Identify which cell holds the provided text, then report its (x, y) central coordinate. 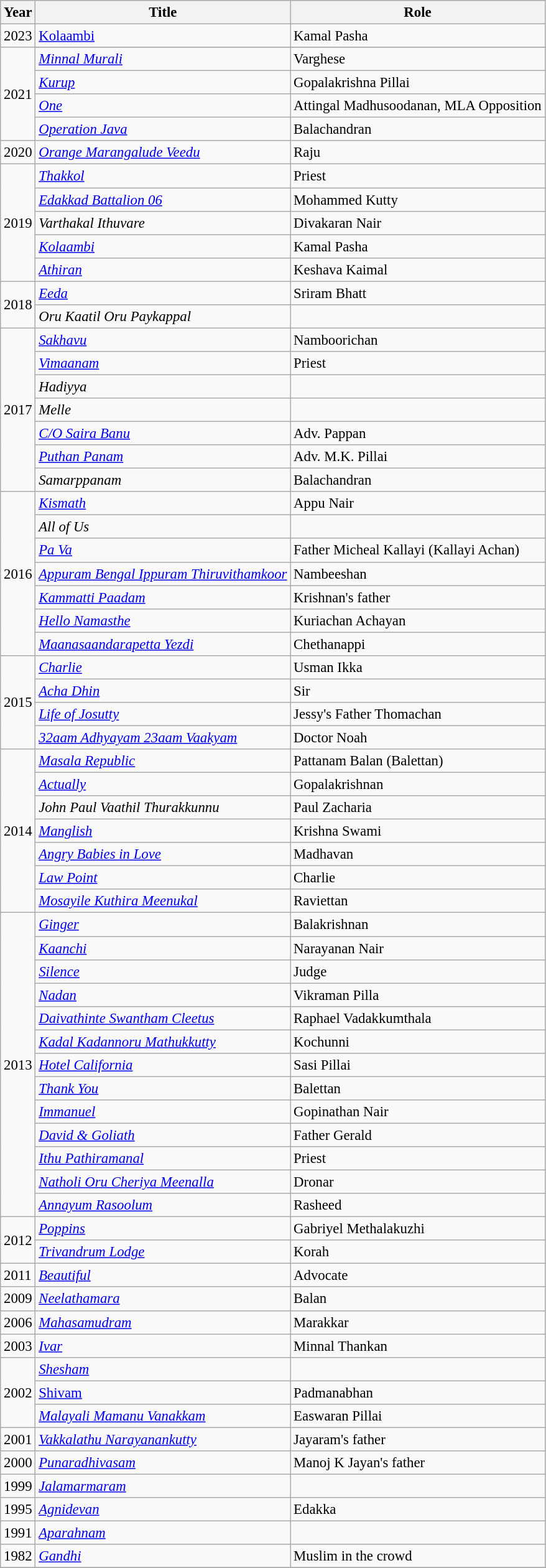
Appu Nair (418, 503)
2023 (18, 36)
Eeda (163, 293)
Easwaran Pillai (418, 1416)
Nambeeshan (418, 574)
Jessy's Father Thomachan (418, 714)
Padmanabhan (418, 1393)
1995 (18, 1510)
Ithu Pathiramanal (163, 1159)
Kismath (163, 503)
2001 (18, 1439)
Paul Zacharia (418, 808)
Keshava Kaimal (418, 269)
2017 (18, 409)
Appuram Bengal Ippuram Thiruvithamkoor (163, 574)
Gandhi (163, 1556)
Jayaram's father (418, 1439)
Divakaran Nair (418, 223)
Attingal Madhusoodanan, MLA Opposition (418, 106)
Namboorichan (418, 340)
Hotel California (163, 1065)
Kammatti Paadam (163, 597)
Immanuel (163, 1112)
Annayum Rasoolum (163, 1205)
Ginger (163, 925)
2000 (18, 1463)
2014 (18, 831)
Edakka (418, 1510)
Sasi Pillai (418, 1065)
Ivar (163, 1346)
Doctor Noah (418, 737)
Edakkad Battalion 06 (163, 200)
Kadal Kadannoru Mathukkutty (163, 1042)
Rasheed (418, 1205)
Marakkar (418, 1322)
Samarppanam (163, 480)
Malayali Mamanu Vanakkam (163, 1416)
Balettan (418, 1088)
Hello Namasthe (163, 620)
John Paul Vaathil Thurakkunnu (163, 808)
One (163, 106)
Kaanchi (163, 948)
Gopinathan Nair (418, 1112)
Kuriachan Achayan (418, 620)
Vakkalathu Narayanankutty (163, 1439)
Kurup (163, 83)
2006 (18, 1322)
Mahasamudram (163, 1322)
Masala Republic (163, 761)
Minnal Thankan (418, 1346)
Varthakal Ithuvare (163, 223)
Sakhavu (163, 340)
Thakkol (163, 176)
Thank You (163, 1088)
Gopalakrishnan (418, 785)
Shesham (163, 1369)
Jalamarmaram (163, 1486)
Law Point (163, 878)
Korah (418, 1252)
Actually (163, 785)
Narayanan Nair (418, 948)
Agnidevan (163, 1510)
Minnal Murali (163, 59)
Manglish (163, 831)
Beautiful (163, 1276)
Aparahnam (163, 1533)
Raphael Vadakkumthala (418, 1018)
Punaradhivasam (163, 1463)
Raviettan (418, 902)
Krishnan's father (418, 597)
Oru Kaatil Oru Paykappal (163, 317)
Vimaanam (163, 363)
Father Gerald (418, 1135)
2012 (18, 1241)
Madhavan (418, 854)
Gopalakrishna Pillai (418, 83)
32aam Adhyayam 23aam Vaakyam (163, 737)
Pa Va (163, 551)
Angry Babies in Love (163, 854)
Natholi Oru Cheriya Meenalla (163, 1182)
Nadan (163, 995)
Life of Josutty (163, 714)
Orange Marangalude Veedu (163, 152)
2002 (18, 1393)
Year (18, 12)
Athiran (163, 269)
2018 (18, 305)
Father Micheal Kallayi (Kallayi Achan) (418, 551)
2019 (18, 223)
Varghese (418, 59)
Trivandrum Lodge (163, 1252)
Acha Dhin (163, 691)
Hadiyya (163, 386)
Balan (418, 1299)
Silence (163, 971)
Balakrishnan (418, 925)
Raju (418, 152)
2011 (18, 1276)
Mosayile Kuthira Meenukal (163, 902)
2016 (18, 574)
1982 (18, 1556)
Manoj K Jayan's father (418, 1463)
2009 (18, 1299)
2021 (18, 94)
Sir (418, 691)
Sriram Bhatt (418, 293)
C/O Saira Banu (163, 434)
1991 (18, 1533)
Maanasaandarapetta Yezdi (163, 644)
Puthan Panam (163, 457)
Shivam (163, 1393)
Muslim in the crowd (418, 1556)
Judge (418, 971)
Krishna Swami (418, 831)
Operation Java (163, 129)
Usman Ikka (418, 668)
Gabriyel Methalakuzhi (418, 1229)
2003 (18, 1346)
2015 (18, 702)
Melle (163, 410)
All of Us (163, 527)
Role (418, 12)
1999 (18, 1486)
Adv. M.K. Pillai (418, 457)
Pattanam Balan (Balettan) (418, 761)
Daivathinte Swantham Cleetus (163, 1018)
2020 (18, 152)
Adv. Pappan (418, 434)
2013 (18, 1065)
Kochunni (418, 1042)
Chethanappi (418, 644)
Dronar (418, 1182)
Advocate (418, 1276)
Title (163, 12)
Neelathamara (163, 1299)
Vikraman Pilla (418, 995)
Mohammed Kutty (418, 200)
David & Goliath (163, 1135)
Poppins (163, 1229)
